Scan for the cell matching the given text and deliver its (X, Y) coordinate at center. 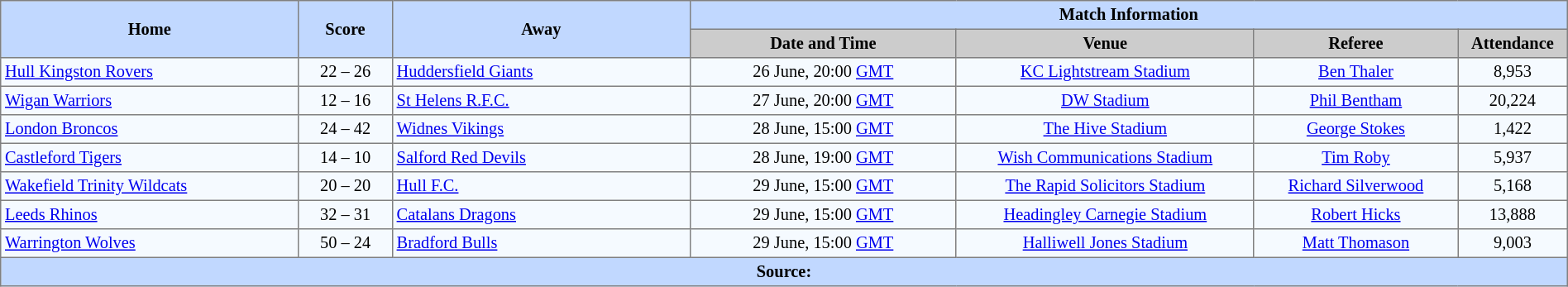
Bradford Bulls (541, 243)
Leeds Rhinos (150, 214)
Date and Time (823, 43)
26 June, 20:00 GMT (823, 72)
Hull Kingston Rovers (150, 72)
KC Lightstream Stadium (1105, 72)
Ben Thaler (1355, 72)
28 June, 15:00 GMT (823, 129)
Catalans Dragons (541, 214)
Score (346, 30)
DW Stadium (1105, 100)
Matt Thomason (1355, 243)
1,422 (1513, 129)
The Hive Stadium (1105, 129)
27 June, 20:00 GMT (823, 100)
13,888 (1513, 214)
The Rapid Solicitors Stadium (1105, 186)
Source: (784, 271)
12 – 16 (346, 100)
Huddersfield Giants (541, 72)
Warrington Wolves (150, 243)
Salford Red Devils (541, 157)
London Broncos (150, 129)
Headingley Carnegie Stadium (1105, 214)
5,937 (1513, 157)
32 – 31 (346, 214)
9,003 (1513, 243)
St Helens R.F.C. (541, 100)
Hull F.C. (541, 186)
Castleford Tigers (150, 157)
50 – 24 (346, 243)
George Stokes (1355, 129)
Attendance (1513, 43)
22 – 26 (346, 72)
Match Information (1128, 15)
14 – 10 (346, 157)
Away (541, 30)
Tim Roby (1355, 157)
8,953 (1513, 72)
5,168 (1513, 186)
Widnes Vikings (541, 129)
28 June, 19:00 GMT (823, 157)
Halliwell Jones Stadium (1105, 243)
20 – 20 (346, 186)
Wakefield Trinity Wildcats (150, 186)
Robert Hicks (1355, 214)
Wish Communications Stadium (1105, 157)
Phil Bentham (1355, 100)
Referee (1355, 43)
24 – 42 (346, 129)
Venue (1105, 43)
Wigan Warriors (150, 100)
20,224 (1513, 100)
Home (150, 30)
Richard Silverwood (1355, 186)
